Identify which cell holds the provided text, then report its [X, Y] central coordinate. 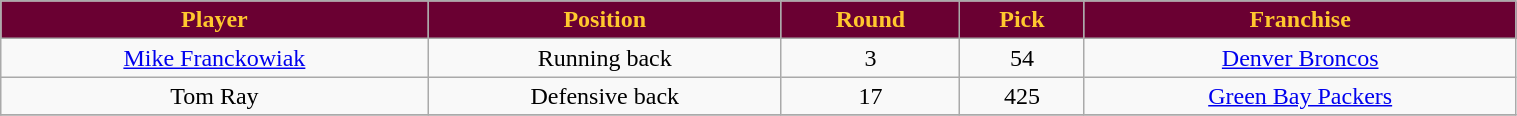
Player [214, 20]
Franchise [1300, 20]
54 [1022, 58]
Mike Franckowiak [214, 58]
Position [604, 20]
Green Bay Packers [1300, 96]
Denver Broncos [1300, 58]
425 [1022, 96]
Pick [1022, 20]
Round [870, 20]
3 [870, 58]
17 [870, 96]
Defensive back [604, 96]
Running back [604, 58]
Tom Ray [214, 96]
